Return the (X, Y) coordinate for the center point of the cell that contains the specified text.  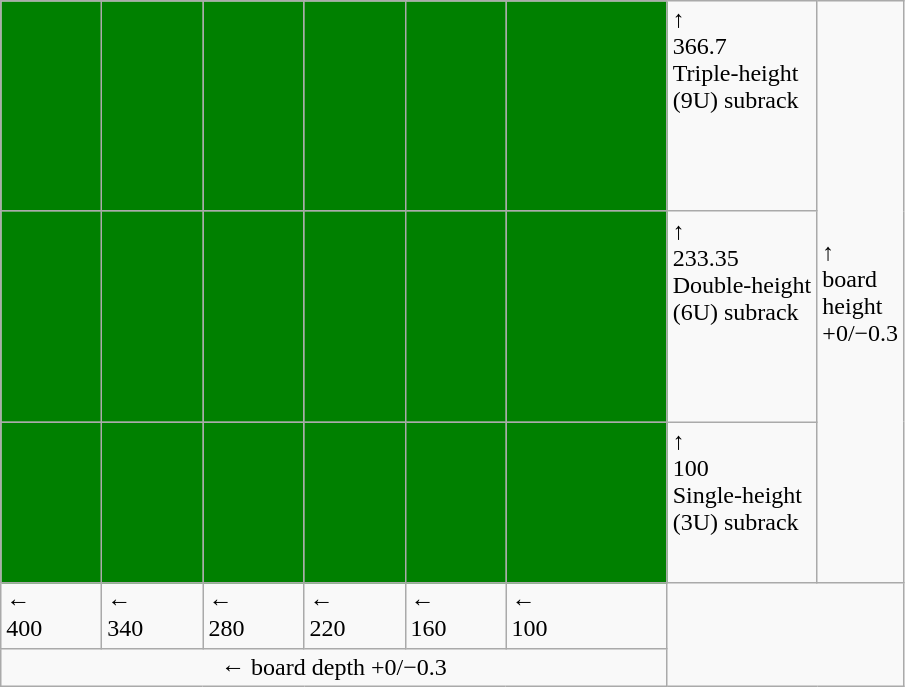
←280 (254, 616)
←340 (152, 616)
↑boardheight+0/−0.3 (860, 292)
↑366.7Triple-height(9U) subrack (742, 106)
↑100Single-height(3U) subrack (742, 502)
←400 (52, 616)
←160 (456, 616)
←100 (586, 616)
← board depth +0/−0.3 (334, 667)
↑233.35Double-height(6U) subrack (742, 316)
←220 (354, 616)
